Search for the cell housing the specified text and yield its [x, y] center coordinate. 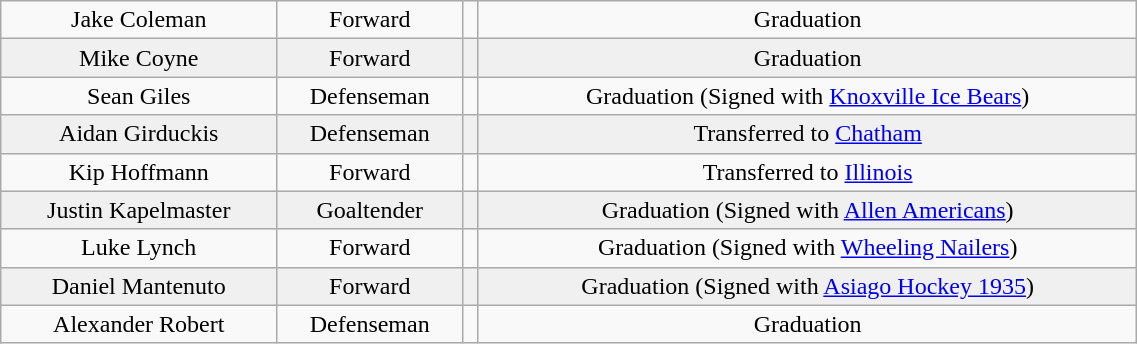
Aidan Girduckis [139, 134]
Kip Hoffmann [139, 172]
Justin Kapelmaster [139, 210]
Graduation (Signed with Knoxville Ice Bears) [807, 96]
Transferred to Illinois [807, 172]
Graduation (Signed with Wheeling Nailers) [807, 248]
Jake Coleman [139, 20]
Alexander Robert [139, 324]
Goaltender [370, 210]
Luke Lynch [139, 248]
Daniel Mantenuto [139, 286]
Mike Coyne [139, 58]
Graduation (Signed with Asiago Hockey 1935) [807, 286]
Transferred to Chatham [807, 134]
Sean Giles [139, 96]
Graduation (Signed with Allen Americans) [807, 210]
